Scan for the cell matching the given text and deliver its [x, y] coordinate at center. 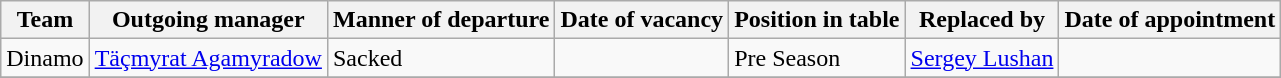
Sergey Lushan [982, 58]
Sacked [440, 58]
Outgoing manager [208, 20]
Pre Season [817, 58]
Date of vacancy [642, 20]
Position in table [817, 20]
Dinamo [45, 58]
Team [45, 20]
Date of appointment [1170, 20]
Replaced by [982, 20]
Täçmyrat Agamyradow [208, 58]
Manner of departure [440, 20]
